Pinpoint the cell where the given text exists, returning its (x, y) midpoint coordinate. 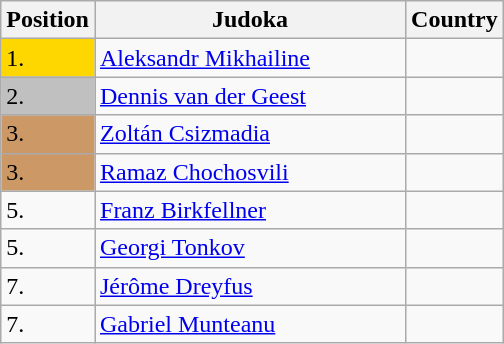
1. (48, 58)
Gabriel Munteanu (250, 324)
Ramaz Chochosvili (250, 172)
Georgi Tonkov (250, 248)
Judoka (250, 20)
Franz Birkfellner (250, 210)
Dennis van der Geest (250, 96)
Aleksandr Mikhailine (250, 58)
Jérôme Dreyfus (250, 286)
Country (455, 20)
Zoltán Csizmadia (250, 134)
Position (48, 20)
2. (48, 96)
